Locate the cell with the specified text and output its (X, Y) center coordinate. 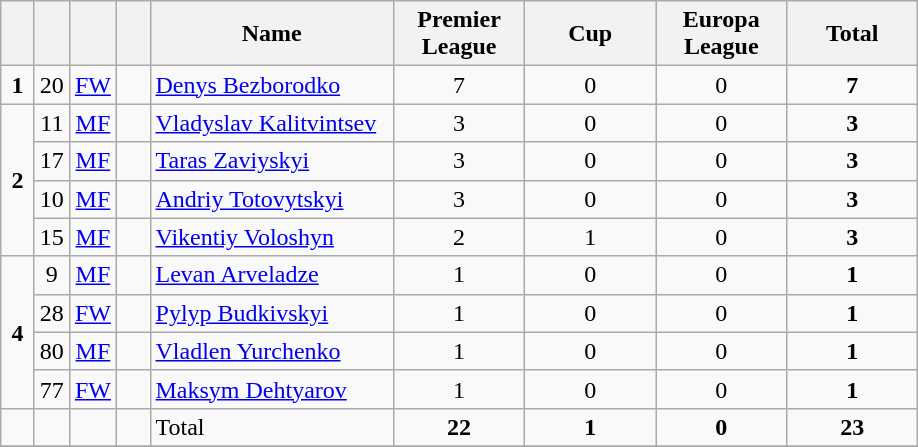
Taras Zaviyskyi (272, 161)
Vikentiy Voloshyn (272, 237)
Premier League (460, 34)
Levan Arveladze (272, 275)
Vladlen Yurchenko (272, 351)
Pylyp Budkivskyi (272, 313)
28 (52, 313)
Cup (590, 34)
11 (52, 123)
80 (52, 351)
10 (52, 199)
Andriy Totovytskyi (272, 199)
Denys Bezborodko (272, 85)
20 (52, 85)
77 (52, 389)
17 (52, 161)
Name (272, 34)
Vladyslav Kalitvintsev (272, 123)
9 (52, 275)
Maksym Dehtyarov (272, 389)
23 (852, 427)
22 (460, 427)
Europa League (722, 34)
15 (52, 237)
4 (18, 332)
